Scan for the cell matching the given text and deliver its [X, Y] coordinate at center. 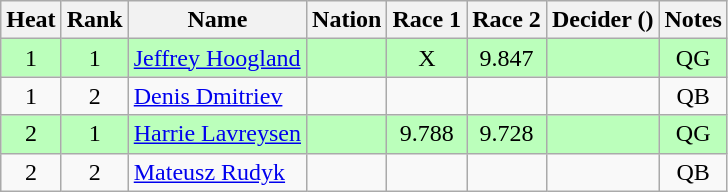
Race 1 [427, 20]
Heat [31, 20]
Notes [693, 20]
X [427, 58]
9.788 [427, 134]
Decider () [602, 20]
Denis Dmitriev [217, 96]
Rank [94, 20]
9.847 [507, 58]
Name [217, 20]
Mateusz Rudyk [217, 172]
Race 2 [507, 20]
9.728 [507, 134]
Nation [347, 20]
Jeffrey Hoogland [217, 58]
Harrie Lavreysen [217, 134]
